Determine the [X, Y] coordinate at the center of the cell enclosing the given text.  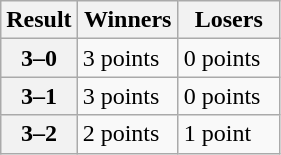
Result [39, 20]
3–2 [39, 134]
2 points [128, 134]
1 point [228, 134]
Winners [128, 20]
Losers [228, 20]
3–1 [39, 96]
3–0 [39, 58]
